Extract the (X, Y) coordinate from the center of the cell holding the provided text.  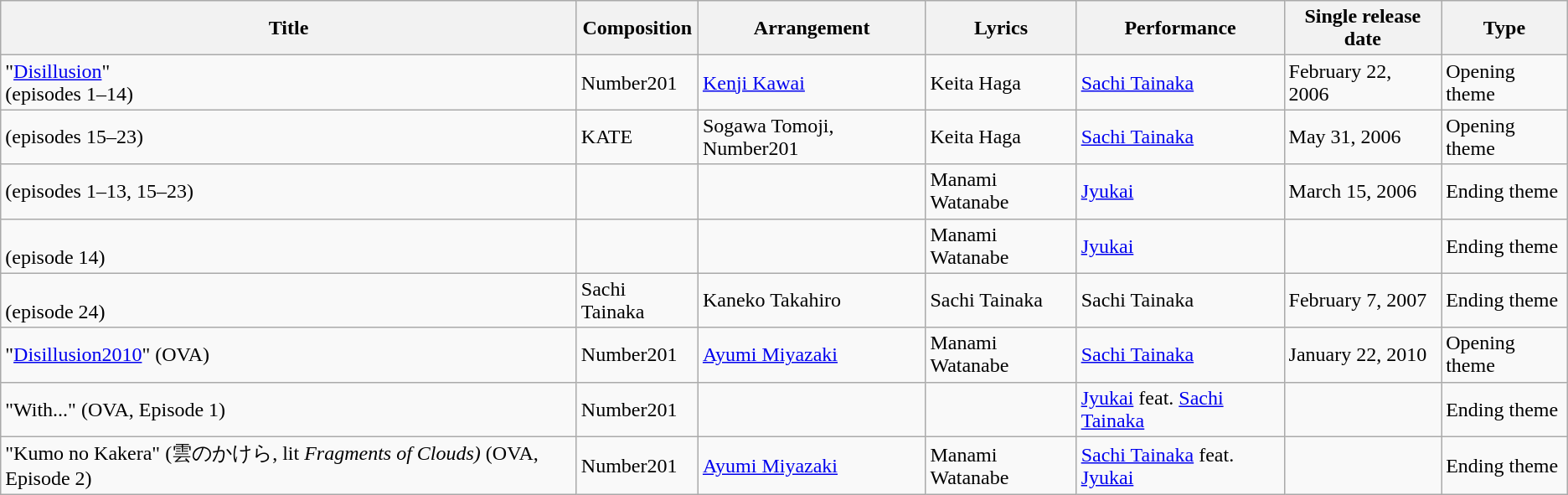
May 31, 2006 (1363, 137)
KATE (637, 137)
March 15, 2006 (1363, 191)
Performance (1180, 28)
Single release date (1363, 28)
(episode 14) (289, 246)
Title (289, 28)
Jyukai feat. Sachi Tainaka (1180, 409)
(episodes 15–23) (289, 137)
Composition (637, 28)
Lyrics (1001, 28)
Arrangement (811, 28)
"Disillusion2010" (OVA) (289, 355)
(episodes 1–13, 15–23) (289, 191)
(episode 24) (289, 300)
February 22, 2006 (1363, 82)
Kenji Kawai (811, 82)
Sachi Tainaka feat. Jyukai (1180, 466)
Sogawa Tomoji, Number201 (811, 137)
Kaneko Takahiro (811, 300)
Type (1504, 28)
January 22, 2010 (1363, 355)
"With..." (OVA, Episode 1) (289, 409)
February 7, 2007 (1363, 300)
"Disillusion"(episodes 1–14) (289, 82)
"Kumo no Kakera" (雲のかけら, lit Fragments of Clouds) (OVA, Episode 2) (289, 466)
